Output the (x, y) coordinate of the center of the cell containing the given text.  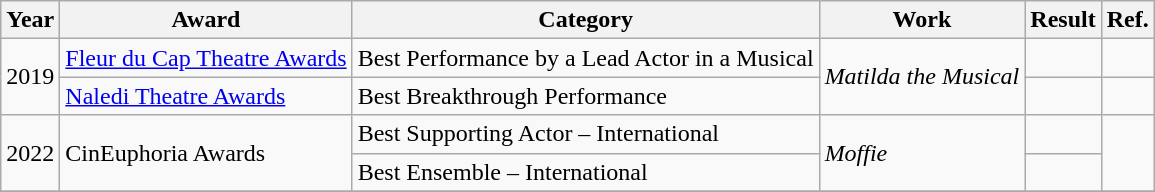
Best Performance by a Lead Actor in a Musical (586, 58)
Fleur du Cap Theatre Awards (206, 58)
Best Supporting Actor – International (586, 134)
Ref. (1128, 20)
Category (586, 20)
Naledi Theatre Awards (206, 96)
2019 (30, 77)
Year (30, 20)
2022 (30, 153)
Matilda the Musical (922, 77)
Best Ensemble – International (586, 172)
Award (206, 20)
Best Breakthrough Performance (586, 96)
Moffie (922, 153)
CinEuphoria Awards (206, 153)
Work (922, 20)
Result (1063, 20)
